Detect which cell encompasses the target text, then output its (X, Y) center coordinate. 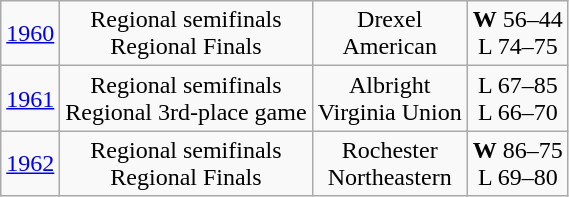
W 86–75L 69–80 (518, 164)
1962 (30, 164)
RochesterNortheastern (390, 164)
1961 (30, 98)
DrexelAmerican (390, 34)
1960 (30, 34)
Regional semifinalsRegional 3rd-place game (186, 98)
AlbrightVirginia Union (390, 98)
L 67–85L 66–70 (518, 98)
W 56–44L 74–75 (518, 34)
